From the cell containing the given text, extract its center point as (x, y) coordinate. 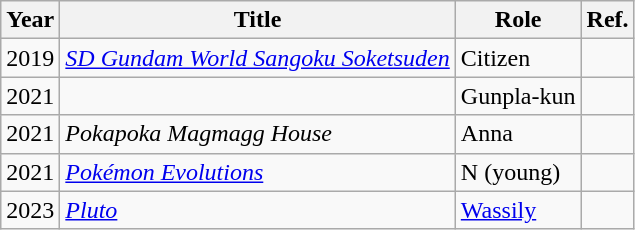
SD Gundam World Sangoku Soketsuden (258, 58)
Gunpla-kun (518, 96)
Pokémon Evolutions (258, 172)
Pokapoka Magmagg House (258, 134)
2019 (30, 58)
Wassily (518, 210)
Citizen (518, 58)
Role (518, 20)
2023 (30, 210)
Title (258, 20)
Year (30, 20)
Ref. (608, 20)
N (young) (518, 172)
Anna (518, 134)
Pluto (258, 210)
